Capture the cell that displays the provided text and extract its [x, y] central coordinate. 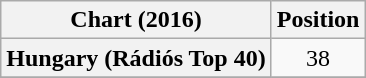
Hungary (Rádiós Top 40) [136, 58]
38 [318, 58]
Chart (2016) [136, 20]
Position [318, 20]
